Return (X, Y) of the center of cell containing provided text 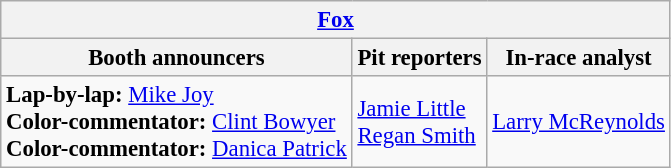
In-race analyst (578, 58)
Larry McReynolds (578, 122)
Pit reporters (420, 58)
Jamie LittleRegan Smith (420, 122)
Lap-by-lap: Mike JoyColor-commentator: Clint BowyerColor-commentator: Danica Patrick (176, 122)
Booth announcers (176, 58)
Fox (336, 20)
